Search for the cell housing the specified text and yield its (X, Y) center coordinate. 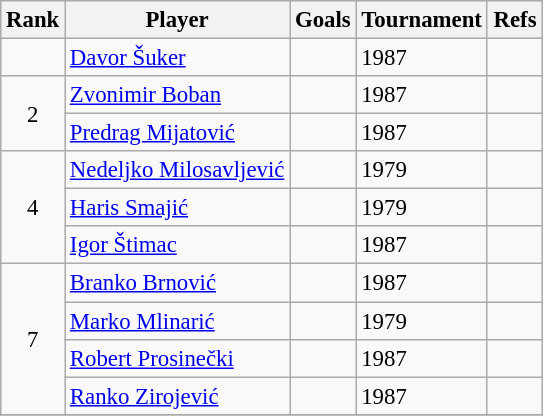
Igor Štimac (178, 245)
7 (33, 339)
Tournament (422, 20)
2 (33, 114)
Nedeljko Milosavljević (178, 170)
Zvonimir Boban (178, 95)
Refs (515, 20)
Davor Šuker (178, 58)
Ranko Zirojević (178, 396)
4 (33, 208)
Player (178, 20)
Robert Prosinečki (178, 358)
Predrag Mijatović (178, 133)
Goals (323, 20)
Branko Brnović (178, 283)
Rank (33, 20)
Haris Smajić (178, 208)
Marko Mlinarić (178, 321)
